Return the (X, Y) coordinate for the center point of the cell that contains the specified text.  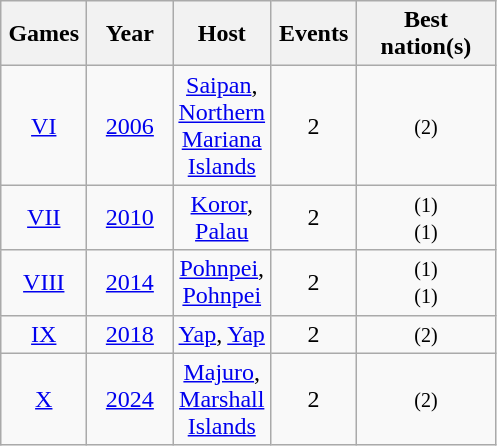
IX (44, 334)
Year (130, 34)
Koror, Palau (222, 218)
Majuro, Marshall Islands (222, 399)
2024 (130, 399)
VII (44, 218)
Best nation(s) (426, 34)
Host (222, 34)
X (44, 399)
Yap, Yap (222, 334)
2006 (130, 126)
VI (44, 126)
Saipan, Northern Mariana Islands (222, 126)
VIII (44, 282)
2010 (130, 218)
Pohnpei, Pohnpei (222, 282)
2018 (130, 334)
Events (314, 34)
2014 (130, 282)
Games (44, 34)
